Provide the [X, Y] coordinate of the cell's center where the given text is located.  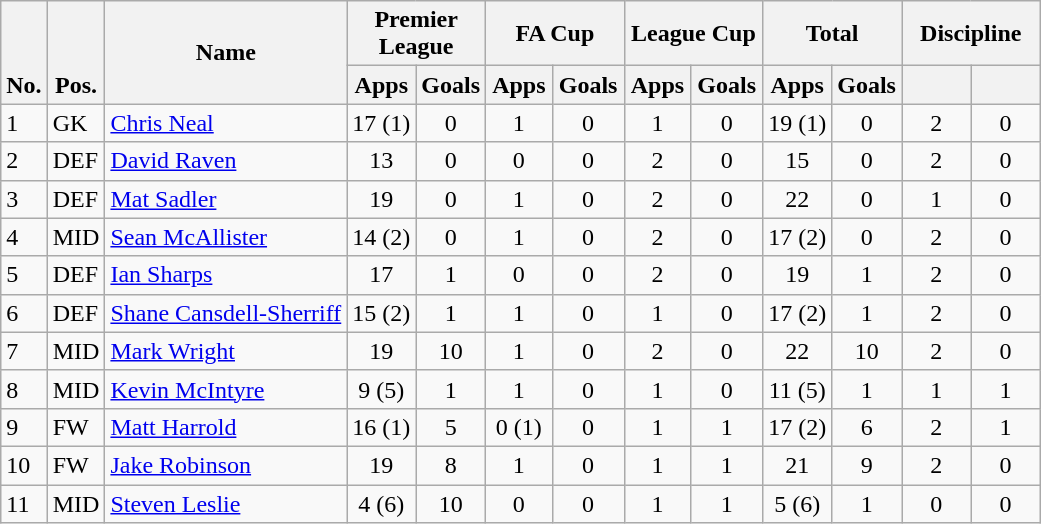
11 [24, 503]
4 [24, 237]
Premier League [416, 34]
Total [832, 34]
Mark Wright [226, 351]
5 (6) [798, 503]
No. [24, 52]
17 (1) [382, 123]
16 (1) [382, 427]
4 (6) [382, 503]
FA Cup [556, 34]
Shane Cansdell-Sherriff [226, 313]
Kevin McIntyre [226, 389]
Discipline [972, 34]
GK [76, 123]
3 [24, 199]
Sean McAllister [226, 237]
15 (2) [382, 313]
David Raven [226, 161]
Name [226, 52]
19 (1) [798, 123]
Matt Harrold [226, 427]
21 [798, 465]
Pos. [76, 52]
9 (5) [382, 389]
13 [382, 161]
14 (2) [382, 237]
Ian Sharps [226, 275]
11 (5) [798, 389]
Jake Robinson [226, 465]
Steven Leslie [226, 503]
Mat Sadler [226, 199]
7 [24, 351]
0 (1) [520, 427]
15 [798, 161]
17 [382, 275]
League Cup [694, 34]
Chris Neal [226, 123]
